Return the (x, y) coordinate for the center point of the cell that contains the specified text.  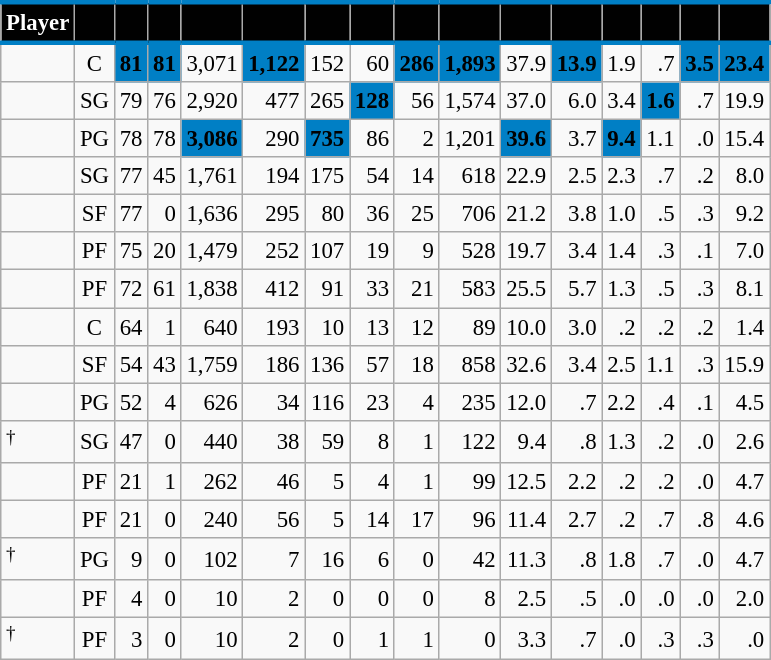
3.8 (576, 214)
99 (470, 482)
17 (416, 519)
858 (470, 364)
37.9 (526, 62)
89 (470, 327)
18 (416, 364)
1,759 (212, 364)
618 (470, 176)
20 (164, 251)
15.9 (744, 364)
13.9 (576, 62)
19.9 (744, 101)
286 (416, 62)
23.4 (744, 62)
7 (274, 559)
96 (470, 519)
23 (372, 402)
412 (274, 289)
107 (328, 251)
2.7 (576, 519)
2.0 (744, 599)
47 (130, 441)
1.6 (660, 101)
240 (212, 519)
75 (130, 251)
13 (372, 327)
39.6 (526, 139)
80 (328, 214)
1,479 (212, 251)
265 (328, 101)
583 (470, 289)
1.0 (622, 214)
193 (274, 327)
86 (372, 139)
6.0 (576, 101)
1,122 (274, 62)
10.0 (526, 327)
122 (470, 441)
25.5 (526, 289)
33 (372, 289)
6 (372, 559)
735 (328, 139)
8.1 (744, 289)
15.4 (744, 139)
52 (130, 402)
3.0 (576, 327)
116 (328, 402)
2.3 (622, 176)
626 (212, 402)
2.6 (744, 441)
528 (470, 251)
706 (470, 214)
45 (164, 176)
9.2 (744, 214)
21.2 (526, 214)
Player (38, 22)
3,086 (212, 139)
128 (372, 101)
252 (274, 251)
8.0 (744, 176)
152 (328, 62)
1.9 (622, 62)
.4 (660, 402)
1,201 (470, 139)
477 (274, 101)
46 (274, 482)
2,920 (212, 101)
57 (372, 364)
59 (328, 441)
42 (470, 559)
32.6 (526, 364)
3.3 (526, 639)
640 (212, 327)
37.0 (526, 101)
19 (372, 251)
440 (212, 441)
12.5 (526, 482)
38 (274, 441)
175 (328, 176)
136 (328, 364)
79 (130, 101)
22.9 (526, 176)
60 (372, 62)
3 (130, 639)
3.5 (700, 62)
295 (274, 214)
11.3 (526, 559)
102 (212, 559)
19.7 (526, 251)
194 (274, 176)
262 (212, 482)
290 (274, 139)
1,636 (212, 214)
61 (164, 289)
1.8 (622, 559)
3,071 (212, 62)
12 (416, 327)
11.4 (526, 519)
25 (416, 214)
1,838 (212, 289)
43 (164, 364)
4.5 (744, 402)
7.0 (744, 251)
16 (328, 559)
12.0 (526, 402)
76 (164, 101)
186 (274, 364)
34 (274, 402)
1,761 (212, 176)
4.6 (744, 519)
91 (328, 289)
5.7 (576, 289)
1,574 (470, 101)
64 (130, 327)
235 (470, 402)
1,893 (470, 62)
36 (372, 214)
72 (130, 289)
3.7 (576, 139)
